Provide the [X, Y] coordinate of the cell's center where the given text is located.  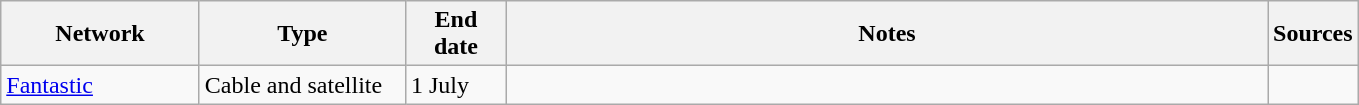
1 July [456, 85]
Fantastic [100, 85]
Cable and satellite [302, 85]
Notes [886, 34]
End date [456, 34]
Type [302, 34]
Sources [1314, 34]
Network [100, 34]
